Extract the [X, Y] coordinate from the center of the cell holding the provided text.  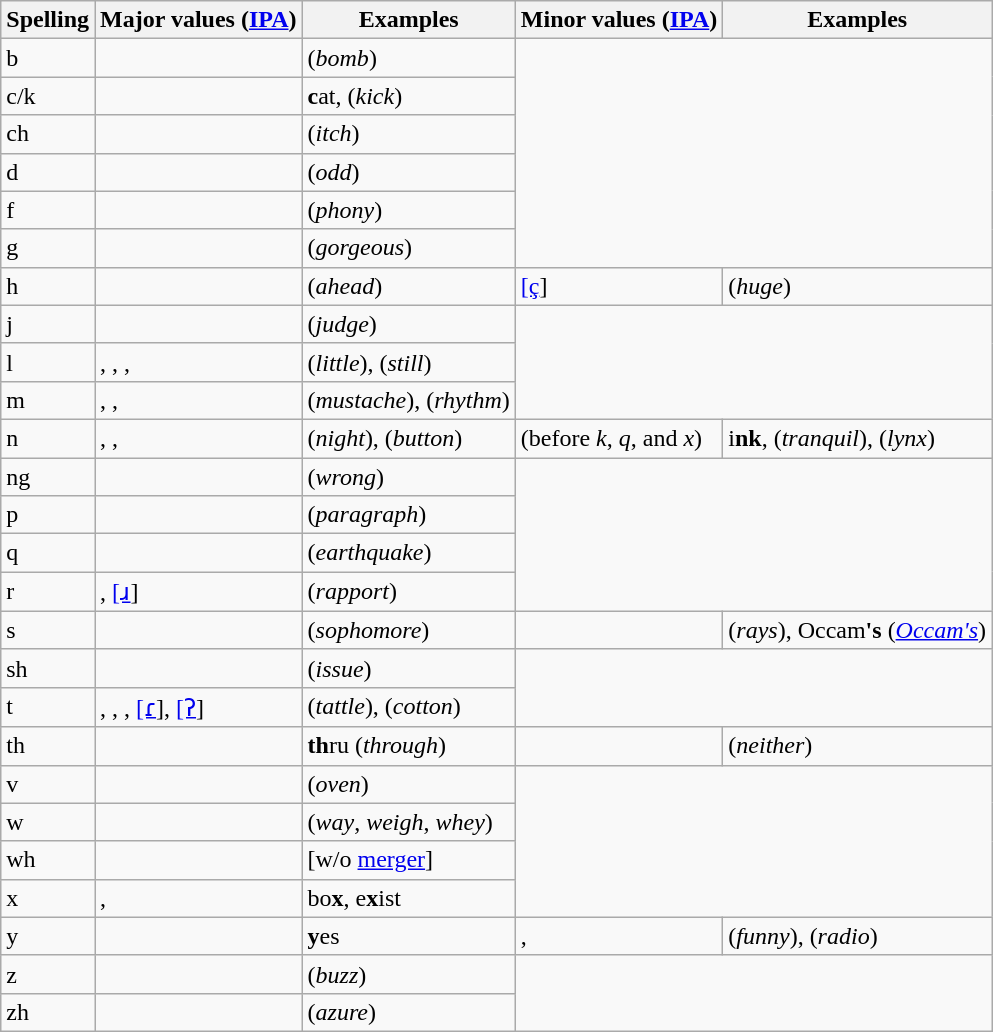
wh [48, 860]
(neither) [858, 746]
g [48, 248]
s [48, 630]
c/k [48, 96]
(tattle), (cotton) [408, 707]
[ç] [619, 286]
(gorgeous) [408, 248]
t [48, 707]
box, exist [408, 898]
x [48, 898]
q [48, 553]
(issue) [408, 668]
Spelling [48, 20]
y [48, 936]
(little), (still) [408, 362]
(azure) [408, 1012]
(itch) [408, 134]
(odd) [408, 172]
ch [48, 134]
(buzz) [408, 974]
zh [48, 1012]
(way, weigh, whey) [408, 822]
, [ɹ] [198, 592]
b [48, 58]
thru (through) [408, 746]
(judge) [408, 324]
(ahead) [408, 286]
(phony) [408, 210]
(rays), Occam's (Occam's) [858, 630]
ng [48, 477]
w [48, 822]
f [48, 210]
r [48, 592]
(sophomore) [408, 630]
, , , [198, 362]
(rapport) [408, 592]
j [48, 324]
(earthquake) [408, 553]
z [48, 974]
yes [408, 936]
(paragraph) [408, 515]
(huge) [858, 286]
n [48, 438]
ink, (tranquil), (lynx) [858, 438]
Major values (IPA) [198, 20]
h [48, 286]
(funny), (radio) [858, 936]
(mustache), (rhythm) [408, 400]
l [48, 362]
th [48, 746]
d [48, 172]
(bomb) [408, 58]
(wrong) [408, 477]
, , , [ɾ], [ʔ] [198, 707]
m [48, 400]
(before k, q, and x) [619, 438]
sh [48, 668]
p [48, 515]
(night), (button) [408, 438]
v [48, 784]
cat, (kick) [408, 96]
(oven) [408, 784]
Minor values (IPA) [619, 20]
[w/o merger] [408, 860]
